Locate the cell with the specified text and output its (x, y) center coordinate. 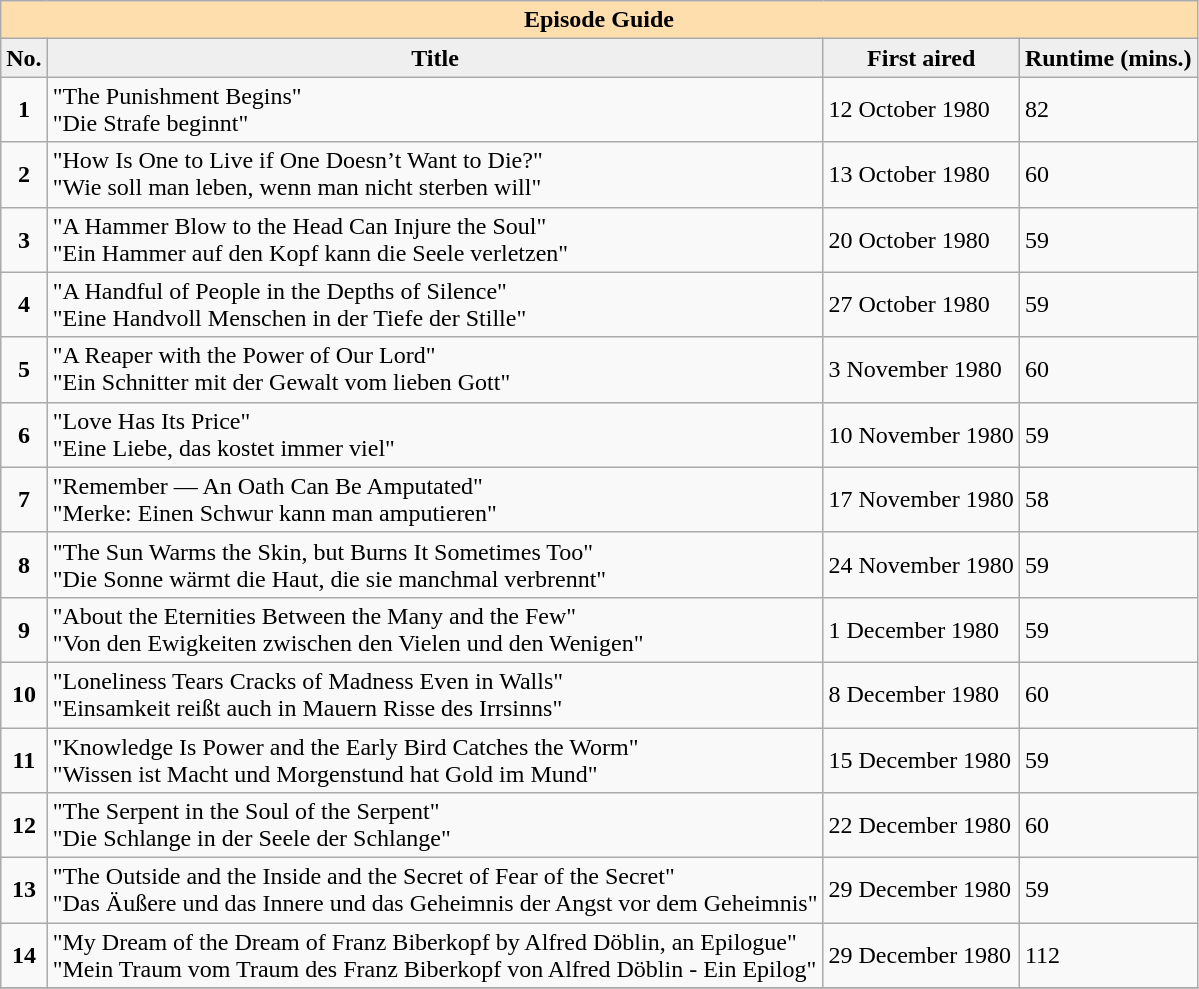
12 October 1980 (921, 110)
10 (24, 694)
Episode Guide (599, 20)
"The Serpent in the Soul of the Serpent""Die Schlange in der Seele der Schlange" (435, 826)
4 (24, 304)
"A Handful of People in the Depths of Silence""Eine Handvoll Menschen in der Tiefe der Stille" (435, 304)
"A Reaper with the Power of Our Lord""Ein Schnitter mit der Gewalt vom lieben Gott" (435, 370)
"A Hammer Blow to the Head Can Injure the Soul""Ein Hammer auf den Kopf kann die Seele verletzen" (435, 240)
Title (435, 58)
13 October 1980 (921, 174)
"Loneliness Tears Cracks of Madness Even in Walls""Einsamkeit reißt auch in Mauern Risse des Irrsinns" (435, 694)
82 (1108, 110)
8 December 1980 (921, 694)
"The Punishment Begins""Die Strafe beginnt" (435, 110)
"The Outside and the Inside and the Secret of Fear of the Secret""Das Äußere und das Innere und das Geheimnis der Angst vor dem Geheimnis" (435, 890)
22 December 1980 (921, 826)
"The Sun Warms the Skin, but Burns It Sometimes Too""Die Sonne wärmt die Haut, die sie manchmal verbrennt" (435, 564)
11 (24, 760)
9 (24, 630)
6 (24, 434)
"Knowledge Is Power and the Early Bird Catches the Worm""Wissen ist Macht und Morgenstund hat Gold im Mund" (435, 760)
58 (1108, 500)
1 December 1980 (921, 630)
"Remember — An Oath Can Be Amputated""Merke: Einen Schwur kann man amputieren" (435, 500)
7 (24, 500)
17 November 1980 (921, 500)
"My Dream of the Dream of Franz Biberkopf by Alfred Döblin, an Epilogue""Mein Traum vom Traum des Franz Biberkopf von Alfred Döblin - Ein Epilog" (435, 956)
27 October 1980 (921, 304)
15 December 1980 (921, 760)
No. (24, 58)
12 (24, 826)
5 (24, 370)
20 October 1980 (921, 240)
3 (24, 240)
10 November 1980 (921, 434)
14 (24, 956)
"Love Has Its Price""Eine Liebe, das kostet immer viel" (435, 434)
13 (24, 890)
"About the Eternities Between the Many and the Few""Von den Ewigkeiten zwischen den Vielen und den Wenigen" (435, 630)
1 (24, 110)
"How Is One to Live if One Doesn’t Want to Die?""Wie soll man leben, wenn man nicht sterben will" (435, 174)
3 November 1980 (921, 370)
First aired (921, 58)
112 (1108, 956)
Runtime (mins.) (1108, 58)
2 (24, 174)
8 (24, 564)
24 November 1980 (921, 564)
